Detect which cell encompasses the target text, then output its [x, y] center coordinate. 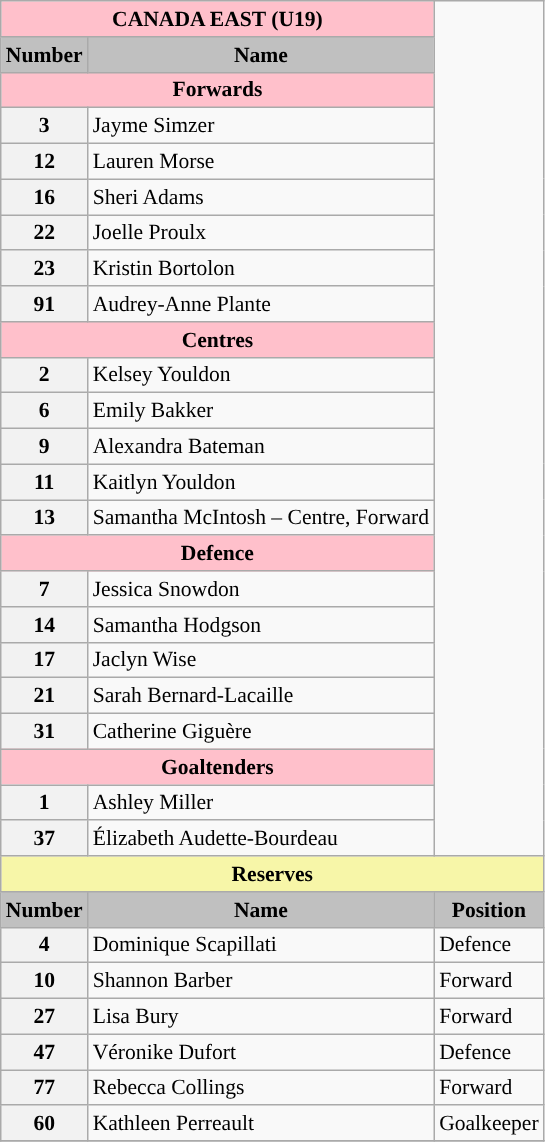
Samantha Hodgson [261, 625]
60 [44, 1124]
Forwards [218, 90]
11 [44, 482]
Kathleen Perreault [261, 1124]
Position [489, 910]
Jaclyn Wise [261, 660]
31 [44, 732]
Reserves [272, 874]
Lisa Bury [261, 1017]
Emily Bakker [261, 411]
7 [44, 589]
37 [44, 839]
Sheri Adams [261, 197]
6 [44, 411]
1 [44, 803]
Sarah Bernard-Lacaille [261, 696]
Audrey-Anne Plante [261, 304]
Joelle Proulx [261, 233]
Samantha McIntosh – Centre, Forward [261, 518]
12 [44, 162]
Kelsey Youldon [261, 375]
CANADA EAST (U19) [218, 19]
16 [44, 197]
Goaltenders [218, 767]
Alexandra Bateman [261, 447]
Kaitlyn Youldon [261, 482]
Kristin Bortolon [261, 269]
77 [44, 1088]
2 [44, 375]
4 [44, 945]
Rebecca Collings [261, 1088]
17 [44, 660]
Centres [218, 340]
10 [44, 981]
Ashley Miller [261, 803]
Véronike Dufort [261, 1052]
27 [44, 1017]
Lauren Morse [261, 162]
47 [44, 1052]
Goalkeeper [489, 1124]
Shannon Barber [261, 981]
Dominique Scapillati [261, 945]
Catherine Giguère [261, 732]
21 [44, 696]
14 [44, 625]
Jessica Snowdon [261, 589]
23 [44, 269]
9 [44, 447]
91 [44, 304]
Jayme Simzer [261, 126]
Élizabeth Audette-Bourdeau [261, 839]
22 [44, 233]
13 [44, 518]
3 [44, 126]
